Scan for the cell matching the given text and deliver its (X, Y) coordinate at center. 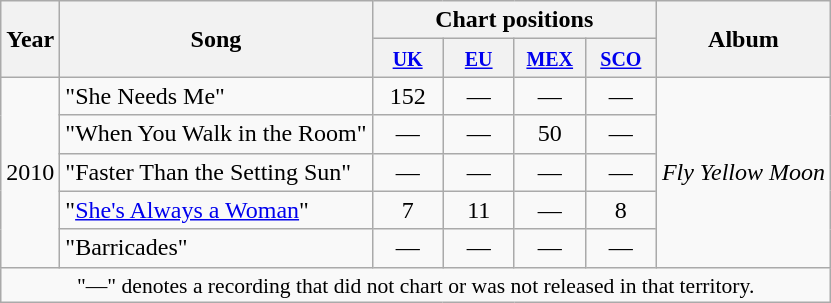
"She's Always a Woman" (216, 210)
50 (550, 134)
Song (216, 39)
152 (408, 96)
EU (478, 58)
"When You Walk in the Room" (216, 134)
7 (408, 210)
"Barricades" (216, 248)
Year (30, 39)
"Faster Than the Setting Sun" (216, 172)
"—" denotes a recording that did not chart or was not released in that territory. (416, 285)
Album (743, 39)
UK (408, 58)
SCO (620, 58)
MEX (550, 58)
"She Needs Me" (216, 96)
Chart positions (514, 20)
2010 (30, 172)
8 (620, 210)
11 (478, 210)
Fly Yellow Moon (743, 172)
